Provide the (x, y) coordinate of the cell's center where the given text is located.  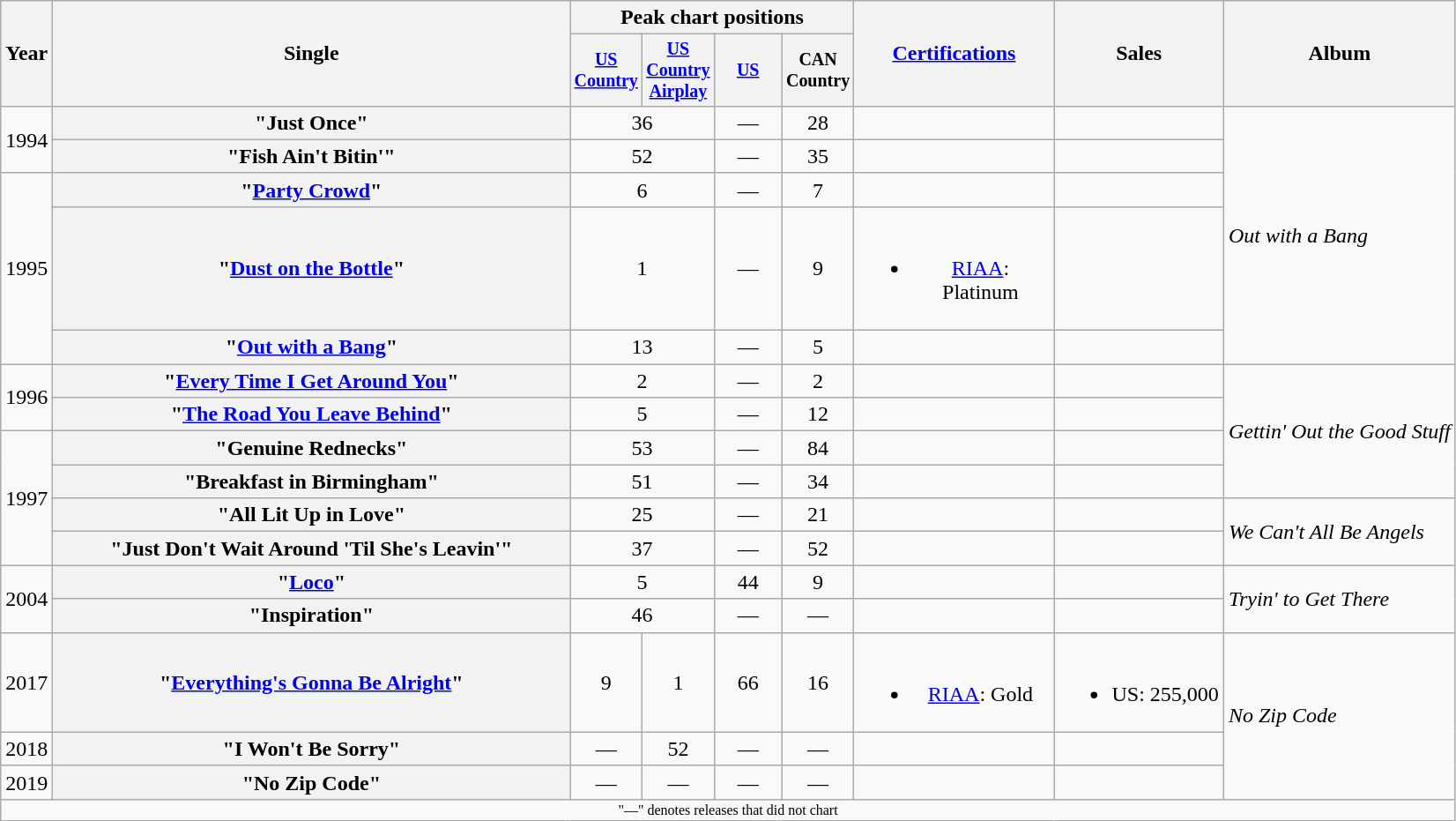
RIAA: Platinum (954, 268)
Out with a Bang (1340, 235)
Tryin' to Get There (1340, 599)
"—" denotes releases that did not chart (728, 810)
Year (26, 54)
Sales (1139, 54)
Album (1340, 54)
"Every Time I Get Around You" (312, 381)
RIAA: Gold (954, 683)
21 (818, 515)
Single (312, 54)
36 (642, 123)
Peak chart positions (712, 18)
CAN Country (818, 71)
"No Zip Code" (312, 782)
"Fish Ain't Bitin'" (312, 156)
"Just Once" (312, 123)
6 (642, 190)
35 (818, 156)
"I Won't Be Sorry" (312, 749)
"Breakfast in Birmingham" (312, 481)
"Everything's Gonna Be Alright" (312, 683)
37 (642, 549)
13 (642, 347)
US (747, 71)
12 (818, 414)
84 (818, 448)
No Zip Code (1340, 716)
2018 (26, 749)
25 (642, 515)
Gettin' Out the Good Stuff (1340, 431)
1994 (26, 139)
"The Road You Leave Behind" (312, 414)
"Party Crowd" (312, 190)
51 (642, 481)
1996 (26, 398)
"Just Don't Wait Around 'Til She's Leavin'" (312, 549)
"All Lit Up in Love" (312, 515)
66 (747, 683)
34 (818, 481)
44 (747, 582)
US: 255,000 (1139, 683)
2017 (26, 683)
1995 (26, 268)
53 (642, 448)
Certifications (954, 54)
"Loco" (312, 582)
"Inspiration" (312, 616)
US Country Airplay (679, 71)
We Can't All Be Angels (1340, 532)
"Genuine Rednecks" (312, 448)
28 (818, 123)
US Country (606, 71)
7 (818, 190)
"Dust on the Bottle" (312, 268)
"Out with a Bang" (312, 347)
16 (818, 683)
46 (642, 616)
2019 (26, 782)
1997 (26, 498)
2004 (26, 599)
